Detect which cell encompasses the target text, then output its [X, Y] center coordinate. 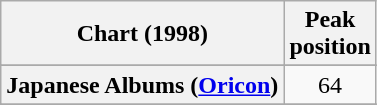
Japanese Albums (Oricon) [142, 85]
Chart (1998) [142, 34]
Peakposition [330, 34]
64 [330, 85]
